Pinpoint the cell where the given text exists, returning its (X, Y) midpoint coordinate. 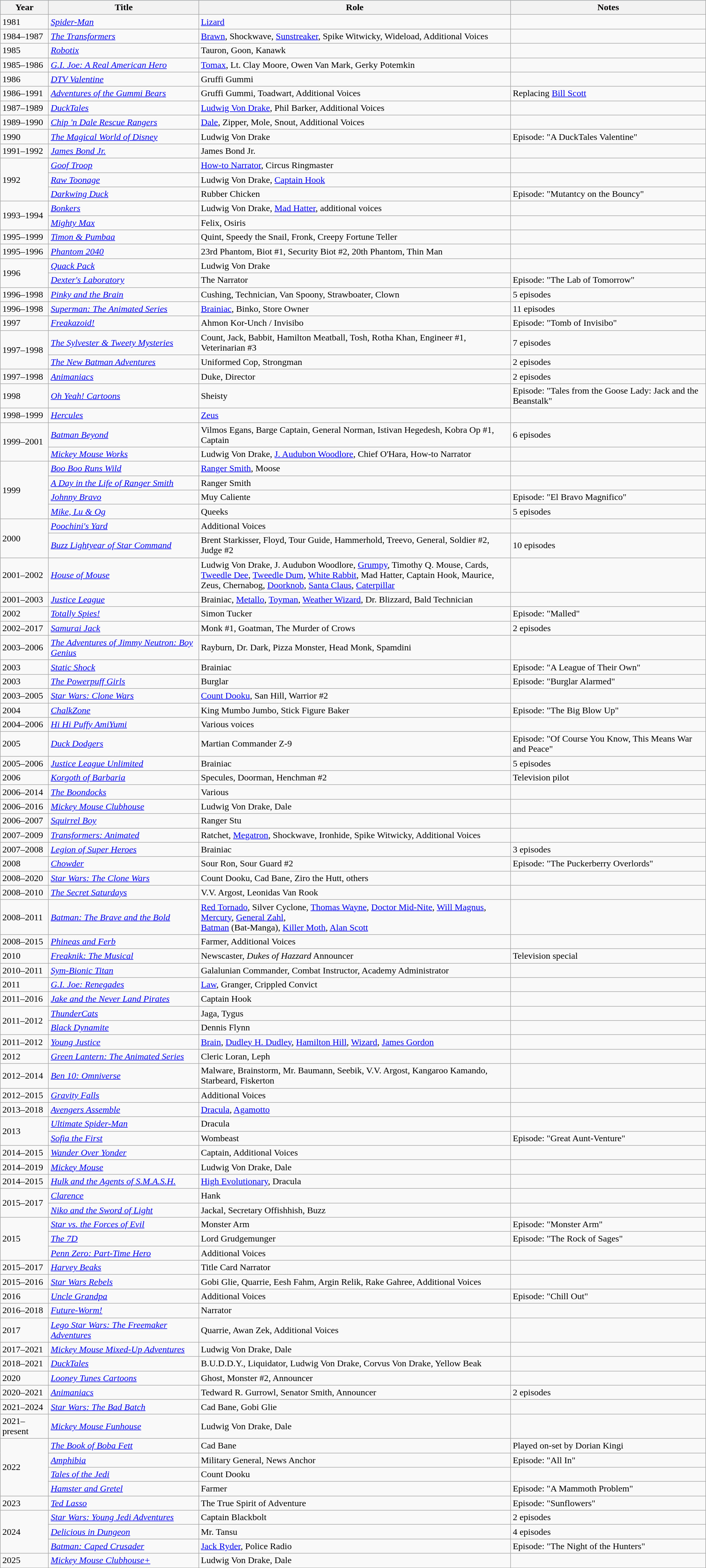
Spider-Man (124, 22)
Sour Ron, Sour Guard #2 (355, 864)
2003–2005 (25, 696)
The New Batman Adventures (124, 362)
1991–1992 (25, 151)
Star Wars Rebels (124, 1282)
2002–2017 (25, 628)
1986 (25, 79)
Narrator (355, 1310)
Star vs. the Forces of Evil (124, 1225)
Burglar (355, 681)
2007–2008 (25, 849)
Mickey Mouse Clubhouse (124, 806)
Brainiac, Binko, Store Owner (355, 309)
Wombeast (355, 1138)
Count, Jack, Babbit, Hamilton Meatball, Tosh, Rotha Khan, Engineer #1, Veterinarian #3 (355, 342)
2002 (25, 614)
Brain, Dudley H. Dudley, Hamilton Hill, Wizard, James Gordon (355, 1042)
Cleric Loran, Leph (355, 1056)
Jaga, Tygus (355, 1013)
2015–2016 (25, 1282)
2004–2006 (25, 725)
2014–2019 (25, 1167)
Star Wars: The Bad Batch (124, 1407)
Dexter's Laboratory (124, 280)
Darkwing Duck (124, 194)
Ludwig Von Drake, Mad Hatter, additional voices (355, 208)
2010 (25, 956)
2001–2002 (25, 575)
Tedward R. Gurrowl, Senator Smith, Announcer (355, 1392)
Freaknik: The Musical (124, 956)
1986–1991 (25, 93)
A Day in the Life of Ranger Smith (124, 483)
Mickey Mouse Mixed-Up Adventures (124, 1349)
The 7D (124, 1239)
Pinky and the Brain (124, 294)
Rubber Chicken (355, 194)
The Narrator (355, 280)
Various (355, 792)
2017 (25, 1330)
Newscaster, Dukes of Hazzard Announcer (355, 956)
2008–2010 (25, 892)
Television pilot (608, 778)
2017–2021 (25, 1349)
1984–1987 (25, 36)
Jackal, Secretary Offishhish, Buzz (355, 1210)
1981 (25, 22)
Samurai Jack (124, 628)
2004 (25, 710)
The Sylvester & Tweety Mysteries (124, 342)
Legion of Super Heroes (124, 849)
Episode: "A Mammoth Problem" (608, 1489)
Episode: "The Night of the Hunters" (608, 1546)
Count Dooku (355, 1475)
G.I. Joe: A Real American Hero (124, 65)
Quarrie, Awan Zek, Additional Voices (355, 1330)
1998 (25, 396)
Clarence (124, 1196)
2000 (25, 538)
Ratchet, Megatron, Shockwave, Ironhide, Spike Witwicky, Additional Voices (355, 835)
Johnny Bravo (124, 497)
Episode: "The Big Blow Up" (608, 710)
Ghost, Monster #2, Announcer (355, 1378)
Ranger Smith (355, 483)
4 episodes (608, 1532)
Hi Hi Puffy AmiYumi (124, 725)
Vilmos Egans, Barge Captain, General Norman, Istivan Hegedesh, Kobra Op #1, Captain (355, 434)
Notes (608, 8)
Dracula, Agamotto (355, 1110)
Raw Toonage (124, 180)
Avengers Assemble (124, 1110)
Ludwig Von Drake, Captain Hook (355, 180)
Queeks (355, 512)
Specules, Doorman, Henchman #2 (355, 778)
Niko and the Sword of Light (124, 1210)
2005 (25, 744)
10 episodes (608, 545)
1990 (25, 136)
Captain Blackbolt (355, 1517)
Episode: "El Bravo Magnifico" (608, 497)
2023 (25, 1503)
1999–2001 (25, 442)
Hamster and Gretel (124, 1489)
Lord Grudgemunger (355, 1239)
Episode: "Tomb of Invisibo" (608, 323)
2018–2021 (25, 1364)
Freakazoid! (124, 323)
Rayburn, Dr. Dark, Pizza Monster, Head Monk, Spamdini (355, 648)
Lego Star Wars: The Freemaker Adventures (124, 1330)
Military General, News Anchor (355, 1460)
2020–2021 (25, 1392)
Episode: "The Lab of Tomorrow" (608, 280)
V.V. Argost, Leonidas Van Rook (355, 892)
Uniformed Cop, Strongman (355, 362)
11 episodes (608, 309)
Quint, Speedy the Snail, Fronk, Creepy Fortune Teller (355, 237)
Dracula (355, 1124)
1989–1990 (25, 122)
Tomax, Lt. Clay Moore, Owen Van Mark, Gerky Potemkin (355, 65)
Korgoth of Barbaria (124, 778)
3 episodes (608, 849)
2005–2006 (25, 763)
Penn Zero: Part-Time Hero (124, 1253)
The Secret Saturdays (124, 892)
Mike, Lu & Og (124, 512)
Boo Boo Runs Wild (124, 469)
Red Tornado, Silver Cyclone, Thomas Wayne, Doctor Mid-Nite, Will Magnus, Mercury, General Zahl,Batman (Bat-Manga), Killer Moth, Alan Scott (355, 917)
The Powerpuff Girls (124, 681)
2006–2007 (25, 821)
Tauron, Goon, Kanawk (355, 51)
Batman: Caped Crusader (124, 1546)
The Adventures of Jimmy Neutron: Boy Genius (124, 648)
2006–2014 (25, 792)
2022 (25, 1467)
2025 (25, 1560)
1985 (25, 51)
Transformers: Animated (124, 835)
Episode: "A League of Their Own" (608, 667)
Various voices (355, 725)
Star Wars: The Clone Wars (124, 878)
Dale, Zipper, Mole, Snout, Additional Voices (355, 122)
Duck Dodgers (124, 744)
Episode: "The Rock of Sages" (608, 1239)
The Magical World of Disney (124, 136)
2016–2018 (25, 1310)
Cad Bane, Gobi Glie (355, 1407)
2015 (25, 1239)
Played on-set by Dorian Kingi (608, 1445)
Phantom 2040 (124, 251)
Mickey Mouse Funhouse (124, 1426)
Count Dooku, San Hill, Warrior #2 (355, 696)
Law, Granger, Crippled Convict (355, 985)
Title Card Narrator (355, 1268)
2013 (25, 1131)
The Boondocks (124, 792)
Batman Beyond (124, 434)
Episode: "All In" (608, 1460)
Buzz Lightyear of Star Command (124, 545)
Timon & Pumbaa (124, 237)
Static Shock (124, 667)
Galalunian Commander, Combat Instructor, Academy Administrator (355, 970)
G.I. Joe: Renegades (124, 985)
Mickey Mouse (124, 1167)
Mighty Max (124, 223)
Chowder (124, 864)
Episode: "Sunflowers" (608, 1503)
High Evolutionary, Dracula (355, 1181)
Sofia the First (124, 1138)
Ben 10: Omniverse (124, 1076)
2011–2016 (25, 999)
Uncle Grandpa (124, 1296)
1996 (25, 273)
Captain, Additional Voices (355, 1153)
Gruffi Gummi, Toadwart, Additional Voices (355, 93)
Episode: "Malled" (608, 614)
Malware, Brainstorm, Mr. Baumann, Seebik, V.V. Argost, Kangaroo Kamando, Starbeard, Fiskerton (355, 1076)
1995–1999 (25, 237)
Ultimate Spider-Man (124, 1124)
Quack Pack (124, 266)
Justice League (124, 599)
Zeus (355, 415)
B.U.D.D.Y., Liquidator, Ludwig Von Drake, Corvus Von Drake, Yellow Beak (355, 1364)
Gobi Glie, Quarrie, Eesh Fahm, Argin Relik, Rake Gahree, Additional Voices (355, 1282)
Looney Tunes Cartoons (124, 1378)
2006–2016 (25, 806)
Wander Over Yonder (124, 1153)
1987–1989 (25, 108)
2008–2015 (25, 941)
Amphibia (124, 1460)
Gravity Falls (124, 1095)
Hank (355, 1196)
2008–2011 (25, 917)
Mickey Mouse Works (124, 454)
Batman: The Brave and the Bold (124, 917)
Ranger Stu (355, 821)
Farmer, Additional Voices (355, 941)
Ludwig Von Drake, J. Audubon Woodlore, Chief O'Hara, How-to Narrator (355, 454)
How-to Narrator, Circus Ringmaster (355, 165)
Future-Worm! (124, 1310)
Episode: "Of Course You Know, This Means War and Peace" (608, 744)
Ahmon Kor-Unch / Invisibo (355, 323)
The True Spirit of Adventure (355, 1503)
2024 (25, 1532)
Replacing Bill Scott (608, 93)
Sheisty (355, 396)
Superman: The Animated Series (124, 309)
Dennis Flynn (355, 1028)
Simon Tucker (355, 614)
Totally Spies! (124, 614)
2007–2009 (25, 835)
1998–1999 (25, 415)
Cad Bane (355, 1445)
Monk #1, Goatman, The Murder of Crows (355, 628)
Brent Starkisser, Floyd, Tour Guide, Hammerhold, Treevo, General, Soldier #2, Judge #2 (355, 545)
Tales of the Jedi (124, 1475)
23rd Phantom, Biot #1, Security Biot #2, 20th Phantom, Thin Man (355, 251)
Episode: "Mutantcy on the Bouncy" (608, 194)
2001–2003 (25, 599)
Episode: "Great Aunt-Venture" (608, 1138)
2006 (25, 778)
2012–2014 (25, 1076)
Jake and the Never Land Pirates (124, 999)
Hulk and the Agents of S.M.A.S.H. (124, 1181)
ThunderCats (124, 1013)
Muy Caliente (355, 497)
House of Mouse (124, 575)
Bonkers (124, 208)
Delicious in Dungeon (124, 1532)
Hercules (124, 415)
2013–2018 (25, 1110)
The Transformers (124, 36)
Goof Troop (124, 165)
2012–2015 (25, 1095)
Mickey Mouse Clubhouse+ (124, 1560)
Episode: "Burglar Alarmed" (608, 681)
Felix, Osiris (355, 223)
6 episodes (608, 434)
ChalkZone (124, 710)
Adventures of the Gummi Bears (124, 93)
King Mumbo Jumbo, Stick Figure Baker (355, 710)
Episode: "Tales from the Goose Lady: Jack and the Beanstalk" (608, 396)
Martian Commander Z-9 (355, 744)
The Book of Boba Fett (124, 1445)
1985–1986 (25, 65)
2008 (25, 864)
Phineas and Ferb (124, 941)
2021–2024 (25, 1407)
Ranger Smith, Moose (355, 469)
Gruffi Gummi (355, 79)
2012 (25, 1056)
Title (124, 8)
2021–present (25, 1426)
Star Wars: Young Jedi Adventures (124, 1517)
2010–2011 (25, 970)
Sym-Bionic Titan (124, 970)
Episode: "Monster Arm" (608, 1225)
Brawn, Shockwave, Sunstreaker, Spike Witwicky, Wideload, Additional Voices (355, 36)
2016 (25, 1296)
Episode: "A DuckTales Valentine" (608, 136)
Ludwig Von Drake, Phil Barker, Additional Voices (355, 108)
Television special (608, 956)
Cushing, Technician, Van Spoony, Strawboater, Clown (355, 294)
Duke, Director (355, 376)
DTV Valentine (124, 79)
Episode: "The Puckerberry Overlords" (608, 864)
2011 (25, 985)
Robotix (124, 51)
Star Wars: Clone Wars (124, 696)
Year (25, 8)
Poochini's Yard (124, 526)
Justice League Unlimited (124, 763)
Chip 'n Dale Rescue Rangers (124, 122)
Green Lantern: The Animated Series (124, 1056)
Monster Arm (355, 1225)
Episode: "Chill Out" (608, 1296)
7 episodes (608, 342)
Jack Ryder, Police Radio (355, 1546)
1993–1994 (25, 216)
1992 (25, 179)
Black Dynamite (124, 1028)
Squirrel Boy (124, 821)
Harvey Beaks (124, 1268)
2003–2006 (25, 648)
2008–2020 (25, 878)
Farmer (355, 1489)
Role (355, 8)
Young Justice (124, 1042)
Lizard (355, 22)
1997 (25, 323)
1999 (25, 490)
Oh Yeah! Cartoons (124, 396)
2020 (25, 1378)
Ted Lasso (124, 1503)
Mr. Tansu (355, 1532)
Captain Hook (355, 999)
Brainiac, Metallo, Toyman, Weather Wizard, Dr. Blizzard, Bald Technician (355, 599)
1995–1996 (25, 251)
Count Dooku, Cad Bane, Ziro the Hutt, others (355, 878)
